Scan for the cell matching the given text and deliver its [X, Y] coordinate at center. 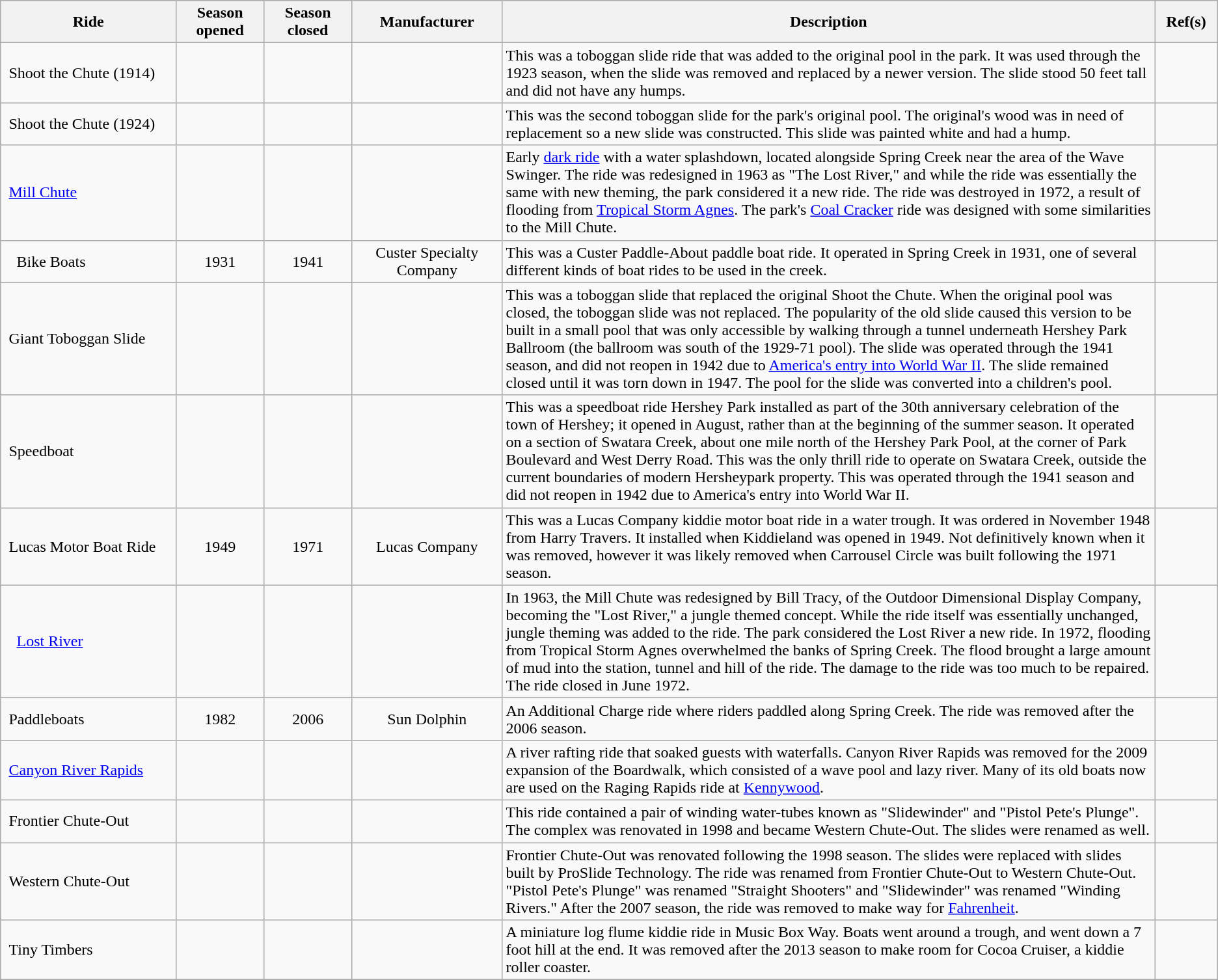
Custer Specialty Company [427, 262]
Frontier Chute-Out [88, 821]
1931 [220, 262]
Canyon River Rapids [88, 770]
Sun Dolphin [427, 718]
Description [829, 22]
1982 [220, 718]
2006 [308, 718]
Shoot the Chute (1914) [88, 73]
Lucas Motor Boat Ride [88, 547]
Paddleboats [88, 718]
Lucas Company [427, 547]
Tiny Timbers [88, 950]
Western Chute-Out [88, 881]
Lost River [88, 642]
Ref(s) [1187, 22]
An Additional Charge ride where riders paddled along Spring Creek. The ride was removed after the 2006 season. [829, 718]
Manufacturer [427, 22]
Speedboat [88, 452]
Shoot the Chute (1924) [88, 124]
Bike Boats [88, 262]
Ride [88, 22]
Season opened [220, 22]
Season closed [308, 22]
1941 [308, 262]
1971 [308, 547]
1949 [220, 547]
Giant Toboggan Slide [88, 338]
Mill Chute [88, 193]
